Determine the (x, y) coordinate at the center of the cell enclosing the given text.  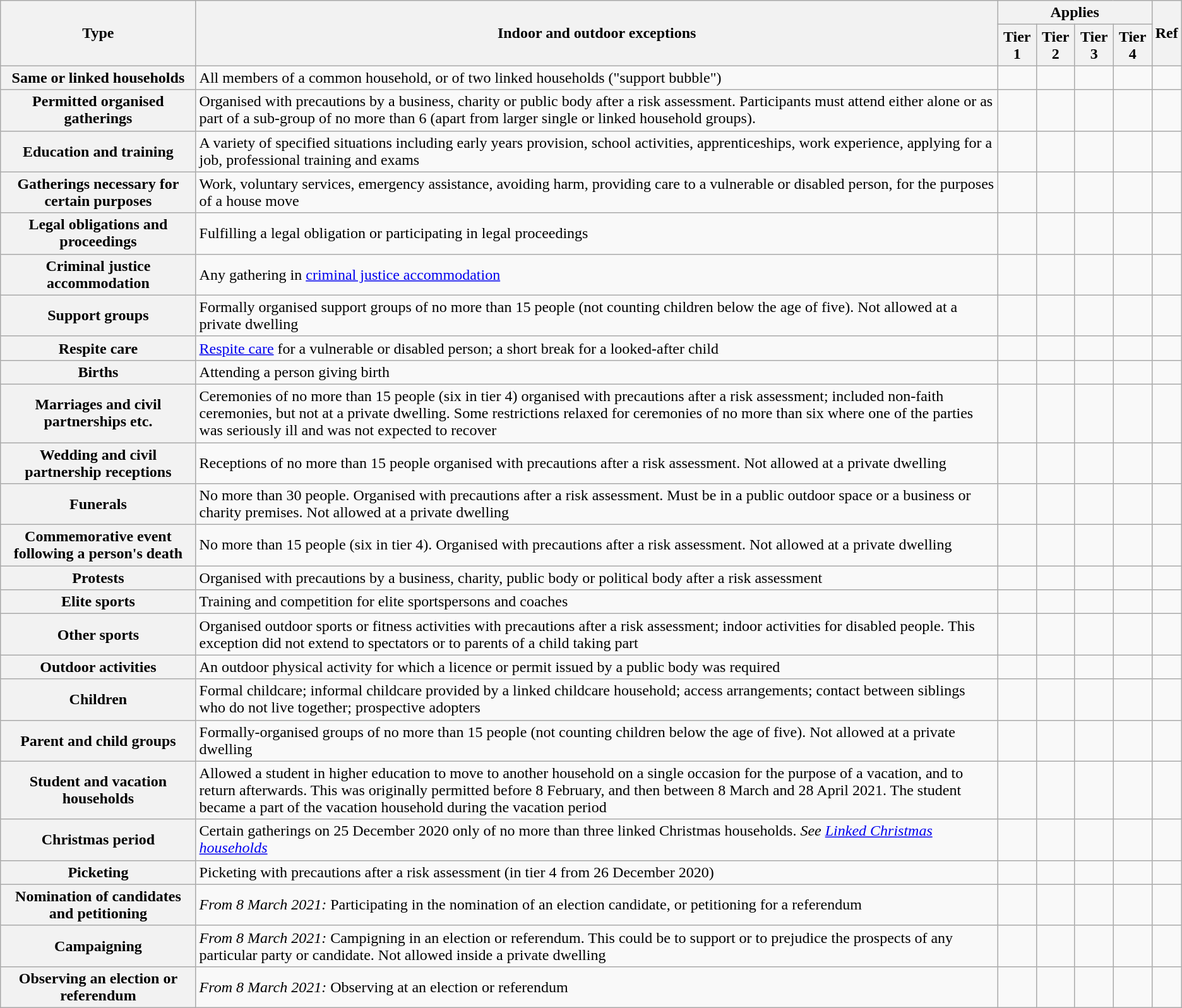
Organised with precautions by a business, charity, public body or political body after a risk assessment (597, 578)
No more than 15 people (six in tier 4). Organised with precautions after a risk assessment. Not allowed at a private dwelling (597, 546)
Work, voluntary services, emergency assistance, avoiding harm, providing care to a vulnerable or disabled person, for the purposes of a house move (597, 192)
Applies (1075, 13)
Other sports (98, 634)
Any gathering in criminal justice accommodation (597, 274)
Protests (98, 578)
Formally-organised groups of no more than 15 people (not counting children below the age of five). Not allowed at a private dwelling (597, 740)
Support groups (98, 316)
Campaigning (98, 946)
Respite care for a vulnerable or disabled person; a short break for a looked-after child (597, 348)
Picketing (98, 872)
Funerals (98, 504)
Picketing with precautions after a risk assessment (in tier 4 from 26 December 2020) (597, 872)
Tier 4 (1133, 45)
From 8 March 2021: Participating in the nomination of an election candidate, or petitioning for a referendum (597, 904)
Type (98, 33)
All members of a common household, or of two linked households ("support bubble") (597, 78)
Student and vacation households (98, 790)
Receptions of no more than 15 people organised with precautions after a risk assessment. Not allowed at a private dwelling (597, 462)
Tier 1 (1017, 45)
Fulfilling a legal obligation or participating in legal proceedings (597, 234)
Children (98, 700)
Criminal justice accommodation (98, 274)
Christmas period (98, 840)
Same or linked households (98, 78)
Attending a person giving birth (597, 372)
Commemorative event following a person's death (98, 546)
Tier 3 (1094, 45)
Parent and child groups (98, 740)
Certain gatherings on 25 December 2020 only of no more than three linked Christmas households. See Linked Christmas households (597, 840)
Gatherings necessary for certain purposes (98, 192)
Education and training (98, 152)
Legal obligations and proceedings (98, 234)
Training and competition for elite sportspersons and coaches (597, 602)
An outdoor physical activity for which a licence or permit issued by a public body was required (597, 667)
Permitted organised gatherings (98, 110)
Marriages and civil partnerships etc. (98, 413)
Elite sports (98, 602)
Indoor and outdoor exceptions (597, 33)
Observing an election or referendum (98, 987)
Tier 2 (1056, 45)
Respite care (98, 348)
From 8 March 2021: Observing at an election or referendum (597, 987)
Births (98, 372)
Wedding and civil partnership receptions (98, 462)
Formally organised support groups of no more than 15 people (not counting children below the age of five). Not allowed at a private dwelling (597, 316)
Outdoor activities (98, 667)
Nomination of candidates and petitioning (98, 904)
Ref (1167, 33)
